Find where the given text appears and provide that cell's center as [X, Y] coordinate. 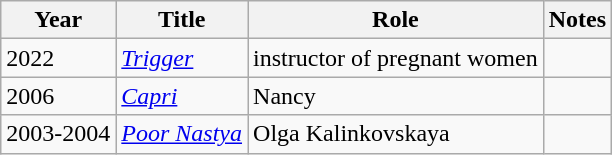
Notes [577, 20]
Poor Nastya [182, 134]
Olga Kalinkovskaya [396, 134]
2022 [58, 58]
Trigger [182, 58]
Role [396, 20]
Year [58, 20]
Title [182, 20]
2006 [58, 96]
Capri [182, 96]
Nancy [396, 96]
2003-2004 [58, 134]
instructor of pregnant women [396, 58]
